From the cell containing the given text, extract its center point as [X, Y] coordinate. 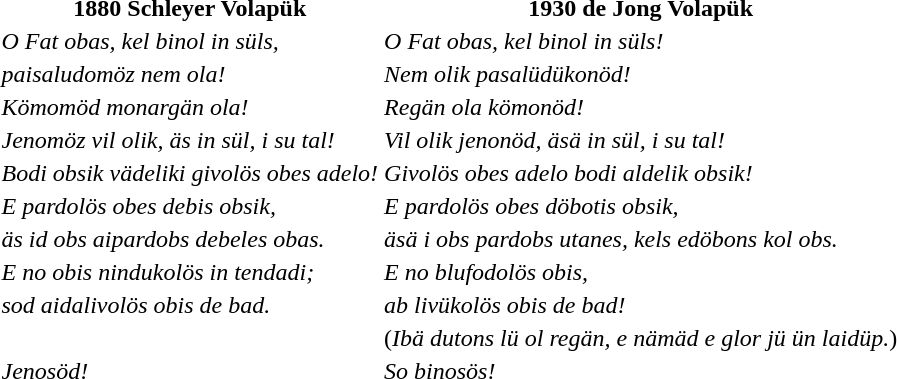
Kömomöd monargän ola! [190, 107]
paisaludomöz nem ola! [190, 74]
äs id obs aipardobs debeles obas. [190, 239]
E no obis nindukolös in tendadi; [190, 272]
E pardolös obes debis obsik, [190, 206]
O Fat obas, kel binol in süls, [190, 41]
Jenomöz vil olik, äs in sül, i su tal! [190, 140]
sod aidalivolös obis de bad. [190, 305]
Bodi obsik vädeliki givolös obes adelo! [190, 173]
